Search for the cell housing the specified text and yield its [x, y] center coordinate. 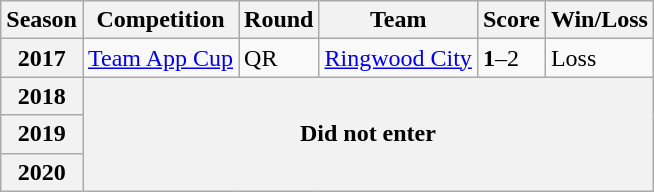
Ringwood City [398, 58]
Team [398, 20]
Competition [160, 20]
2018 [42, 96]
Round [279, 20]
Season [42, 20]
2017 [42, 58]
Loss [599, 58]
Team App Cup [160, 58]
2020 [42, 172]
2019 [42, 134]
QR [279, 58]
Did not enter [368, 134]
Win/Loss [599, 20]
1–2 [511, 58]
Score [511, 20]
